Scan for the cell matching the given text and deliver its [X, Y] coordinate at center. 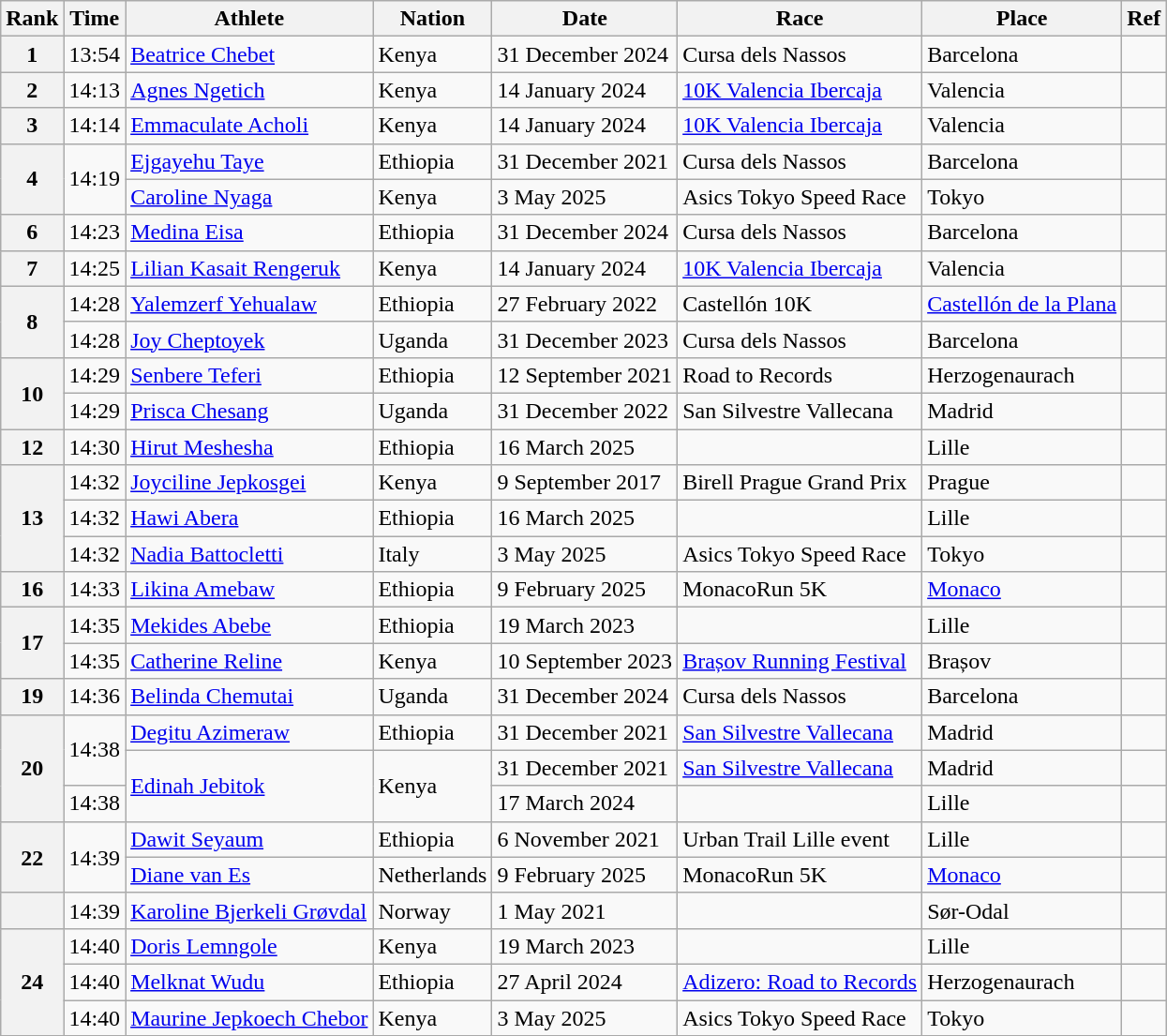
16 [32, 590]
6 [32, 233]
Birell Prague Grand Prix [800, 483]
13:54 [95, 54]
2 [32, 90]
Brașov Running Festival [800, 661]
17 [32, 643]
Athlete [249, 19]
14:33 [95, 590]
Castellón de la Plana [1022, 304]
Nation [433, 19]
1 [32, 54]
Edinah Jebitok [249, 786]
Mekides Abebe [249, 625]
12 [32, 447]
Joyciline Jepkosgei [249, 483]
Catherine Reline [249, 661]
Emmaculate Acholi [249, 126]
Dawit Seyaum [249, 839]
31 December 2022 [585, 411]
Brașov [1022, 661]
7 [32, 268]
24 [32, 982]
Nadia Battocletti [249, 554]
Hirut Meshesha [249, 447]
Joy Cheptoyek [249, 339]
Italy [433, 554]
Degitu Azimeraw [249, 732]
14:36 [95, 697]
Prisca Chesang [249, 411]
14:14 [95, 126]
Ref [1144, 19]
Place [1022, 19]
Date [585, 19]
Time [95, 19]
Lilian Kasait Rengeruk [249, 268]
Urban Trail Lille event [800, 839]
Yalemzerf Yehualaw [249, 304]
8 [32, 322]
Sør-Odal [1022, 910]
Likina Amebaw [249, 590]
Norway [433, 910]
12 September 2021 [585, 375]
19 [32, 697]
20 [32, 768]
Road to Records [800, 375]
3 [32, 126]
Senbere Teferi [249, 375]
4 [32, 179]
9 September 2017 [585, 483]
Castellón 10K [800, 304]
Hawi Abera [249, 518]
Beatrice Chebet [249, 54]
Maurine Jepkoech Chebor [249, 1017]
13 [32, 518]
6 November 2021 [585, 839]
14:25 [95, 268]
Belinda Chemutai [249, 697]
Doris Lemngole [249, 946]
14:19 [95, 179]
1 May 2021 [585, 910]
14:23 [95, 233]
Netherlands [433, 875]
Medina Eisa [249, 233]
Adizero: Road to Records [800, 982]
17 March 2024 [585, 803]
27 April 2024 [585, 982]
Diane van Es [249, 875]
Prague [1022, 483]
22 [32, 857]
14:30 [95, 447]
10 September 2023 [585, 661]
31 December 2023 [585, 339]
Ejgayehu Taye [249, 161]
10 [32, 393]
Race [800, 19]
Agnes Ngetich [249, 90]
Karoline Bjerkeli Grøvdal [249, 910]
27 February 2022 [585, 304]
14:13 [95, 90]
Caroline Nyaga [249, 197]
Melknat Wudu [249, 982]
Rank [32, 19]
